From the cell containing the given text, extract its center point as (x, y) coordinate. 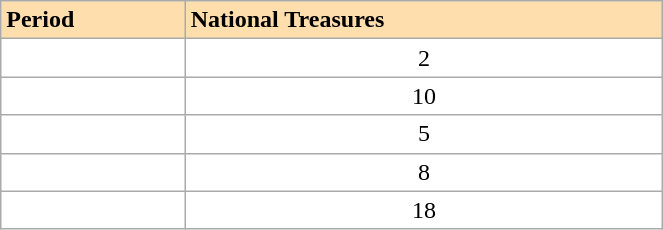
10 (424, 96)
18 (424, 210)
National Treasures (424, 20)
8 (424, 172)
Period (93, 20)
5 (424, 134)
2 (424, 58)
